For the text-containing cell, return its midpoint in (x, y) coordinate format. 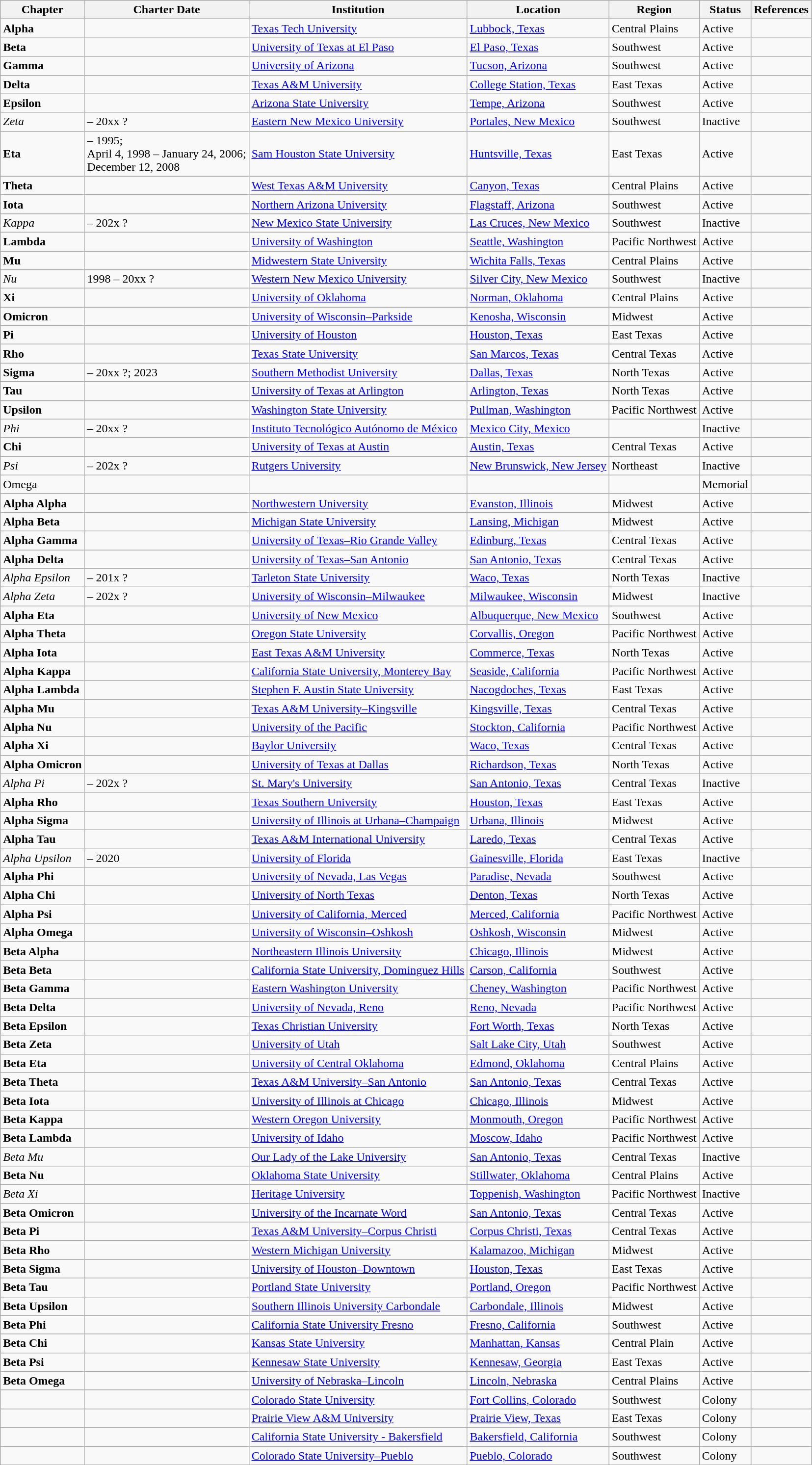
Epsilon (42, 103)
1998 – 20xx ? (167, 279)
University of Texas at El Paso (358, 47)
Fresno, California (538, 1325)
Toppenish, Washington (538, 1194)
University of Illinois at Chicago (358, 1100)
St. Mary's University (358, 783)
Lambda (42, 241)
Richardson, Texas (538, 764)
Charter Date (167, 10)
Western Michigan University (358, 1250)
Kennesaw, Georgia (538, 1362)
Salt Lake City, Utah (538, 1045)
Alpha Zeta (42, 597)
Beta Omicron (42, 1213)
Cheney, Washington (538, 989)
Theta (42, 185)
University of Washington (358, 241)
Alpha Nu (42, 727)
University of Utah (358, 1045)
University of Texas at Austin (358, 447)
Arizona State University (358, 103)
Beta Theta (42, 1082)
Alpha (42, 28)
Alpha Kappa (42, 671)
University of North Texas (358, 895)
Lubbock, Texas (538, 28)
Manhattan, Kansas (538, 1343)
University of Texas–San Antonio (358, 559)
Moscow, Idaho (538, 1138)
University of Texas at Dallas (358, 764)
Beta Chi (42, 1343)
– 1995;April 4, 1998 – January 24, 2006;December 12, 2008 (167, 154)
Sigma (42, 372)
University of the Pacific (358, 727)
Upsilon (42, 410)
Alpha Psi (42, 914)
Sam Houston State University (358, 154)
University of Oklahoma (358, 298)
Alpha Upsilon (42, 858)
Alpha Rho (42, 802)
Eastern Washington University (358, 989)
Central Plain (655, 1343)
Oregon State University (358, 634)
Texas State University (358, 354)
Portland, Oregon (538, 1287)
Seattle, Washington (538, 241)
Texas Southern University (358, 802)
University of Illinois at Urbana–Champaign (358, 820)
Nu (42, 279)
University of Texas at Arlington (358, 391)
University of Wisconsin–Milwaukee (358, 597)
University of Nebraska–Lincoln (358, 1381)
Beta Alpha (42, 951)
Washington State University (358, 410)
Alpha Pi (42, 783)
Beta Xi (42, 1194)
Lansing, Michigan (538, 522)
Beta Epsilon (42, 1026)
Omega (42, 484)
Texas A&M University–Corpus Christi (358, 1231)
Colorado State University (358, 1399)
Alpha Theta (42, 634)
Beta Phi (42, 1325)
University of Texas–Rio Grande Valley (358, 540)
Alpha Sigma (42, 820)
Omicron (42, 316)
Alpha Beta (42, 522)
Tempe, Arizona (538, 103)
Denton, Texas (538, 895)
Baylor University (358, 746)
University of Nevada, Las Vegas (358, 877)
Beta Delta (42, 1007)
Status (725, 10)
Alpha Chi (42, 895)
University of Idaho (358, 1138)
Location (538, 10)
Oklahoma State University (358, 1176)
University of Houston (358, 335)
Canyon, Texas (538, 185)
Eastern New Mexico University (358, 122)
Beta Nu (42, 1176)
Stillwater, Oklahoma (538, 1176)
Beta Zeta (42, 1045)
Rho (42, 354)
Huntsville, Texas (538, 154)
Monmouth, Oregon (538, 1119)
Northeast (655, 466)
Portland State University (358, 1287)
Carbondale, Illinois (538, 1306)
West Texas A&M University (358, 185)
Northeastern Illinois University (358, 951)
Kappa (42, 223)
Alpha Iota (42, 653)
Corvallis, Oregon (538, 634)
Mexico City, Mexico (538, 428)
Prairie View A&M University (358, 1418)
Beta Beta (42, 970)
University of Arizona (358, 66)
Kansas State University (358, 1343)
– 201x ? (167, 578)
Zeta (42, 122)
Wichita Falls, Texas (538, 261)
Fort Collins, Colorado (538, 1399)
California State University - Bakersfield (358, 1437)
Texas A&M University–San Antonio (358, 1082)
Alpha Epsilon (42, 578)
Alpha Delta (42, 559)
Corpus Christi, Texas (538, 1231)
Colorado State University–Pueblo (358, 1456)
Iota (42, 204)
References (781, 10)
Milwaukee, Wisconsin (538, 597)
Alpha Eta (42, 615)
Merced, California (538, 914)
Alpha Mu (42, 708)
Beta Rho (42, 1250)
Beta Eta (42, 1063)
Gainesville, Florida (538, 858)
Paradise, Nevada (538, 877)
Fort Worth, Texas (538, 1026)
University of Central Oklahoma (358, 1063)
Memorial (725, 484)
Alpha Alpha (42, 503)
Beta Psi (42, 1362)
Alpha Phi (42, 877)
Michigan State University (358, 522)
Beta Lambda (42, 1138)
Kennesaw State University (358, 1362)
Reno, Nevada (538, 1007)
Western Oregon University (358, 1119)
Alpha Lambda (42, 690)
– 2020 (167, 858)
Kingsville, Texas (538, 708)
Texas A&M University (358, 84)
Pueblo, Colorado (538, 1456)
Western New Mexico University (358, 279)
Laredo, Texas (538, 839)
Chapter (42, 10)
Delta (42, 84)
University of the Incarnate Word (358, 1213)
Northwestern University (358, 503)
University of Houston–Downtown (358, 1269)
Alpha Gamma (42, 540)
Norman, Oklahoma (538, 298)
Institution (358, 10)
Texas Christian University (358, 1026)
Texas A&M International University (358, 839)
Beta Omega (42, 1381)
Edinburg, Texas (538, 540)
El Paso, Texas (538, 47)
Las Cruces, New Mexico (538, 223)
Instituto Tecnológico Autónomo de México (358, 428)
Dallas, Texas (538, 372)
University of California, Merced (358, 914)
Xi (42, 298)
University of Wisconsin–Parkside (358, 316)
Prairie View, Texas (538, 1418)
Texas Tech University (358, 28)
Eta (42, 154)
Gamma (42, 66)
Austin, Texas (538, 447)
Portales, New Mexico (538, 122)
Commerce, Texas (538, 653)
Beta Sigma (42, 1269)
Edmond, Oklahoma (538, 1063)
Southern Illinois University Carbondale (358, 1306)
Psi (42, 466)
East Texas A&M University (358, 653)
Rutgers University (358, 466)
– 20xx ?; 2023 (167, 372)
Chi (42, 447)
Region (655, 10)
Seaside, California (538, 671)
Mu (42, 261)
Beta (42, 47)
Alpha Tau (42, 839)
California State University, Dominguez Hills (358, 970)
San Marcos, Texas (538, 354)
Midwestern State University (358, 261)
Stephen F. Austin State University (358, 690)
Flagstaff, Arizona (538, 204)
New Brunswick, New Jersey (538, 466)
Stockton, California (538, 727)
Pi (42, 335)
Bakersfield, California (538, 1437)
Our Lady of the Lake University (358, 1156)
Beta Iota (42, 1100)
Heritage University (358, 1194)
Beta Mu (42, 1156)
University of New Mexico (358, 615)
Alpha Xi (42, 746)
University of Nevada, Reno (358, 1007)
Beta Gamma (42, 989)
California State University, Monterey Bay (358, 671)
Texas A&M University–Kingsville (358, 708)
California State University Fresno (358, 1325)
Beta Kappa (42, 1119)
Northern Arizona University (358, 204)
Lincoln, Nebraska (538, 1381)
College Station, Texas (538, 84)
Carson, California (538, 970)
Pullman, Washington (538, 410)
Urbana, Illinois (538, 820)
University of Wisconsin–Oshkosh (358, 933)
Beta Tau (42, 1287)
Tucson, Arizona (538, 66)
Beta Pi (42, 1231)
Nacogdoches, Texas (538, 690)
Southern Methodist University (358, 372)
Alpha Omicron (42, 764)
Kenosha, Wisconsin (538, 316)
Arlington, Texas (538, 391)
Tarleton State University (358, 578)
Beta Upsilon (42, 1306)
Silver City, New Mexico (538, 279)
Phi (42, 428)
Evanston, Illinois (538, 503)
Kalamazoo, Michigan (538, 1250)
Alpha Omega (42, 933)
Tau (42, 391)
Albuquerque, New Mexico (538, 615)
University of Florida (358, 858)
New Mexico State University (358, 223)
Oshkosh, Wisconsin (538, 933)
